Output the [X, Y] coordinate of the center of the cell containing the given text.  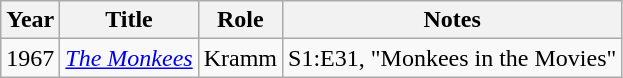
Year [30, 20]
Role [240, 20]
Notes [452, 20]
Kramm [240, 58]
The Monkees [129, 58]
S1:E31, "Monkees in the Movies" [452, 58]
1967 [30, 58]
Title [129, 20]
